For the text-containing cell, return its midpoint in (x, y) coordinate format. 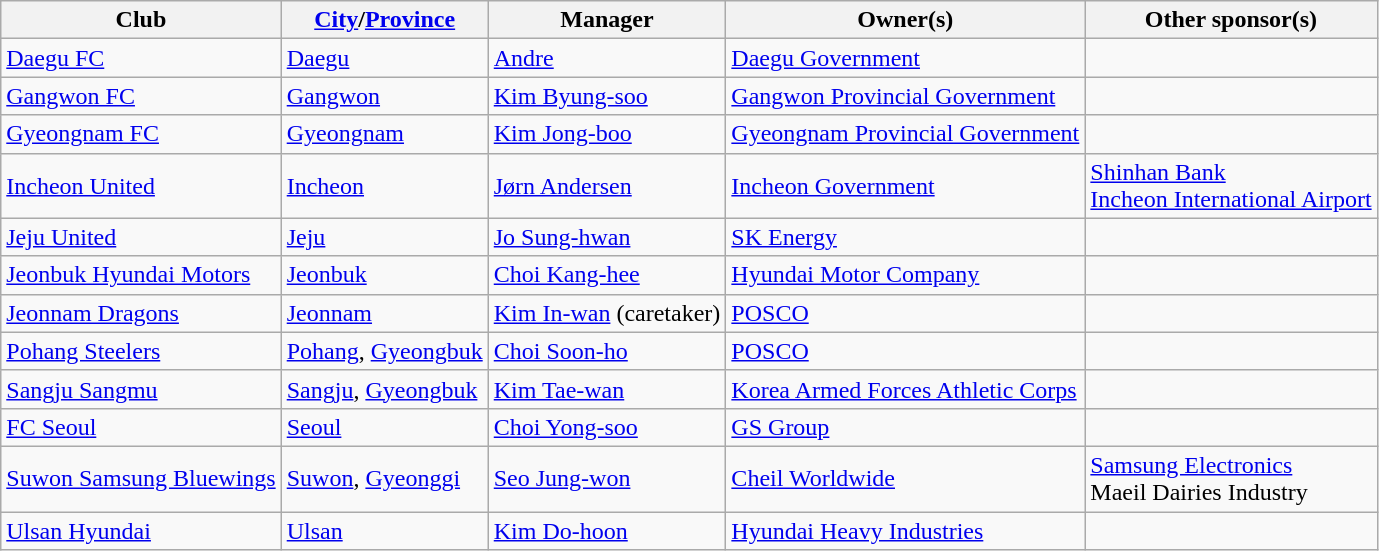
Shinhan BankIncheon International Airport (1231, 186)
Other sponsor(s) (1231, 20)
Kim In-wan (caretaker) (607, 313)
Club (141, 20)
Jeju United (141, 237)
Incheon (384, 186)
Pohang Steelers (141, 351)
Ulsan (384, 531)
Incheon Government (906, 186)
Jo Sung-hwan (607, 237)
Choi Yong-soo (607, 427)
Pohang, Gyeongbuk (384, 351)
Seoul (384, 427)
Jeonbuk (384, 275)
Incheon United (141, 186)
Owner(s) (906, 20)
Ulsan Hyundai (141, 531)
Hyundai Motor Company (906, 275)
Jeonnam Dragons (141, 313)
Kim Jong-boo (607, 134)
Samsung Electronics Maeil Dairies Industry (1231, 478)
Korea Armed Forces Athletic Corps (906, 389)
Suwon Samsung Bluewings (141, 478)
Cheil Worldwide (906, 478)
Gyeongnam FC (141, 134)
Daegu Government (906, 58)
Jørn Andersen (607, 186)
Jeju (384, 237)
Choi Soon-ho (607, 351)
City/Province (384, 20)
Kim Tae-wan (607, 389)
Daegu FC (141, 58)
Manager (607, 20)
Gangwon FC (141, 96)
Kim Do-hoon (607, 531)
Seo Jung-won (607, 478)
Andre (607, 58)
Hyundai Heavy Industries (906, 531)
Suwon, Gyeonggi (384, 478)
Daegu (384, 58)
Choi Kang-hee (607, 275)
Sangju, Gyeongbuk (384, 389)
Gyeongnam Provincial Government (906, 134)
Kim Byung-soo (607, 96)
Gangwon (384, 96)
Jeonbuk Hyundai Motors (141, 275)
GS Group (906, 427)
Gangwon Provincial Government (906, 96)
Gyeongnam (384, 134)
Sangju Sangmu (141, 389)
Jeonnam (384, 313)
SK Energy (906, 237)
FC Seoul (141, 427)
